Return [x, y] of the center of cell containing provided text 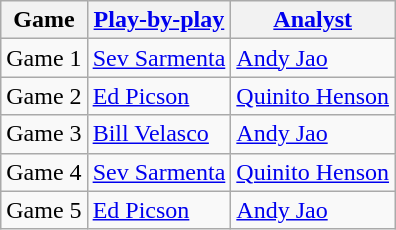
Game [44, 20]
Game 5 [44, 210]
Game 1 [44, 58]
Analyst [313, 20]
Play-by-play [159, 20]
Game 3 [44, 134]
Game 4 [44, 172]
Bill Velasco [159, 134]
Game 2 [44, 96]
